Pinpoint the cell where the given text exists, returning its [x, y] midpoint coordinate. 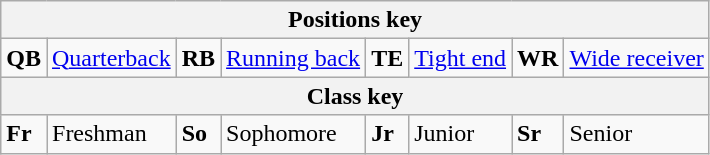
Senior [636, 134]
TE [388, 58]
Sophomore [294, 134]
Junior [460, 134]
Running back [294, 58]
Wide receiver [636, 58]
Quarterback [111, 58]
RB [198, 58]
Fr [24, 134]
Jr [388, 134]
Class key [356, 96]
Positions key [356, 20]
Freshman [111, 134]
So [198, 134]
Tight end [460, 58]
QB [24, 58]
WR [538, 58]
Sr [538, 134]
